Identify which cell holds the provided text, then report its (x, y) central coordinate. 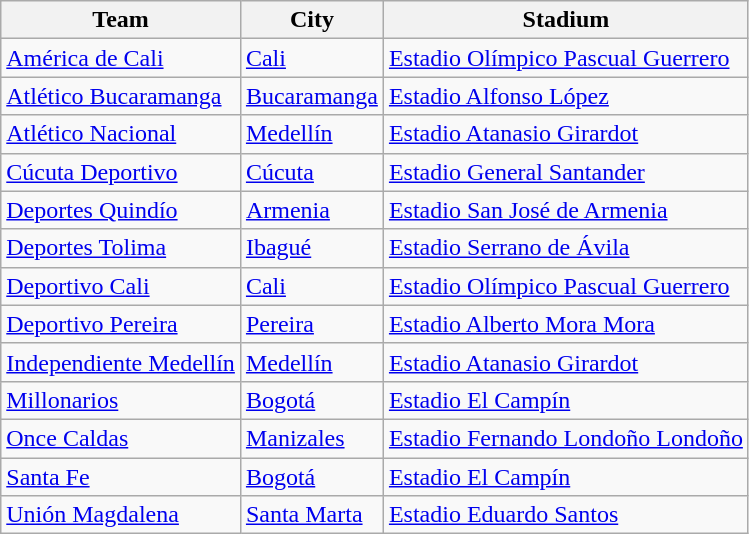
América de Cali (121, 58)
Estadio General Santander (566, 172)
Deportivo Cali (121, 286)
City (312, 20)
Ibagué (312, 248)
Deportes Quindío (121, 210)
Pereira (312, 324)
Stadium (566, 20)
Atlético Bucaramanga (121, 96)
Once Caldas (121, 438)
Santa Fe (121, 477)
Millonarios (121, 400)
Team (121, 20)
Atlético Nacional (121, 134)
Estadio Fernando Londoño Londoño (566, 438)
Santa Marta (312, 515)
Unión Magdalena (121, 515)
Estadio Alfonso López (566, 96)
Cúcuta (312, 172)
Estadio Serrano de Ávila (566, 248)
Manizales (312, 438)
Armenia (312, 210)
Estadio San José de Armenia (566, 210)
Deportes Tolima (121, 248)
Deportivo Pereira (121, 324)
Bucaramanga (312, 96)
Cúcuta Deportivo (121, 172)
Estadio Alberto Mora Mora (566, 324)
Independiente Medellín (121, 362)
Estadio Eduardo Santos (566, 515)
